Identify which cell holds the provided text, then report its [X, Y] central coordinate. 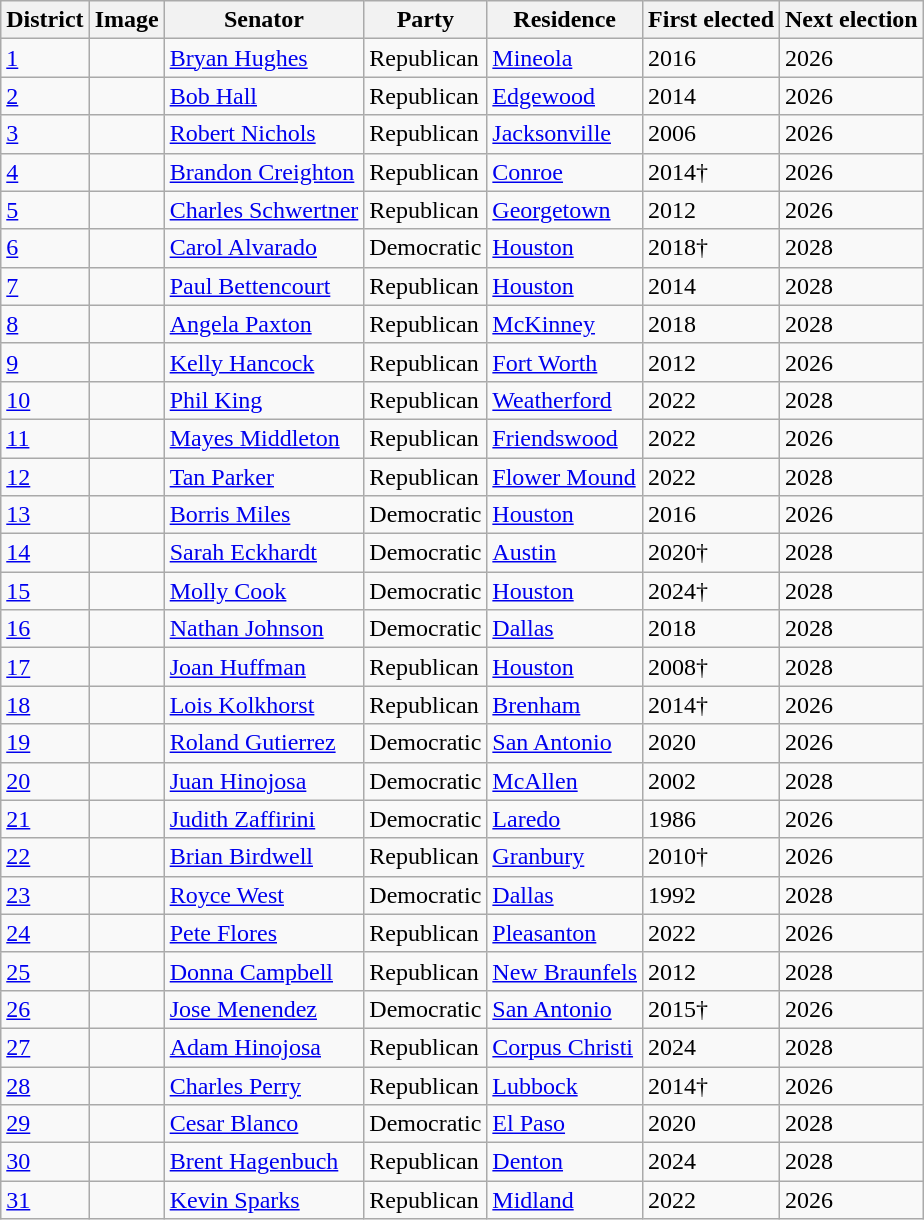
6 [45, 248]
5 [45, 210]
McKinney [565, 324]
7 [45, 286]
Charles Perry [264, 1085]
12 [45, 477]
Flower Mound [565, 477]
17 [45, 667]
2 [45, 96]
Tan Parker [264, 477]
Pleasanton [565, 933]
2008† [712, 667]
Midland [565, 1200]
Angela Paxton [264, 324]
Pete Flores [264, 933]
14 [45, 553]
District [45, 20]
Granbury [565, 857]
Kevin Sparks [264, 1200]
Senator [264, 20]
18 [45, 705]
Conroe [565, 172]
28 [45, 1085]
Next election [852, 20]
Adam Hinojosa [264, 1047]
21 [45, 819]
McAllen [565, 781]
First elected [712, 20]
Roland Gutierrez [264, 743]
Lois Kolkhorst [264, 705]
Mineola [565, 58]
9 [45, 362]
22 [45, 857]
El Paso [565, 1124]
Denton [565, 1162]
Brian Birdwell [264, 857]
8 [45, 324]
23 [45, 895]
4 [45, 172]
Bob Hall [264, 96]
11 [45, 438]
Weatherford [565, 400]
Brenham [565, 705]
Charles Schwertner [264, 210]
1986 [712, 819]
Nathan Johnson [264, 629]
New Braunfels [565, 971]
29 [45, 1124]
2018† [712, 248]
Jose Menendez [264, 1009]
Joan Huffman [264, 667]
Judith Zaffirini [264, 819]
2006 [712, 134]
Friendswood [565, 438]
Party [426, 20]
Robert Nichols [264, 134]
27 [45, 1047]
1992 [712, 895]
13 [45, 515]
Sarah Eckhardt [264, 553]
Borris Miles [264, 515]
30 [45, 1162]
24 [45, 933]
26 [45, 1009]
Mayes Middleton [264, 438]
25 [45, 971]
Paul Bettencourt [264, 286]
16 [45, 629]
Phil King [264, 400]
Laredo [565, 819]
Molly Cook [264, 591]
Kelly Hancock [264, 362]
2002 [712, 781]
Carol Alvarado [264, 248]
19 [45, 743]
Juan Hinojosa [264, 781]
2024† [712, 591]
3 [45, 134]
Georgetown [565, 210]
Donna Campbell [264, 971]
20 [45, 781]
2015† [712, 1009]
Fort Worth [565, 362]
Jacksonville [565, 134]
Corpus Christi [565, 1047]
Lubbock [565, 1085]
2010† [712, 857]
10 [45, 400]
Residence [565, 20]
15 [45, 591]
Austin [565, 553]
2020† [712, 553]
Royce West [264, 895]
Image [126, 20]
Brent Hagenbuch [264, 1162]
Cesar Blanco [264, 1124]
1 [45, 58]
Bryan Hughes [264, 58]
31 [45, 1200]
Brandon Creighton [264, 172]
Edgewood [565, 96]
